Return the [x, y] coordinate for the center point of the cell that contains the specified text.  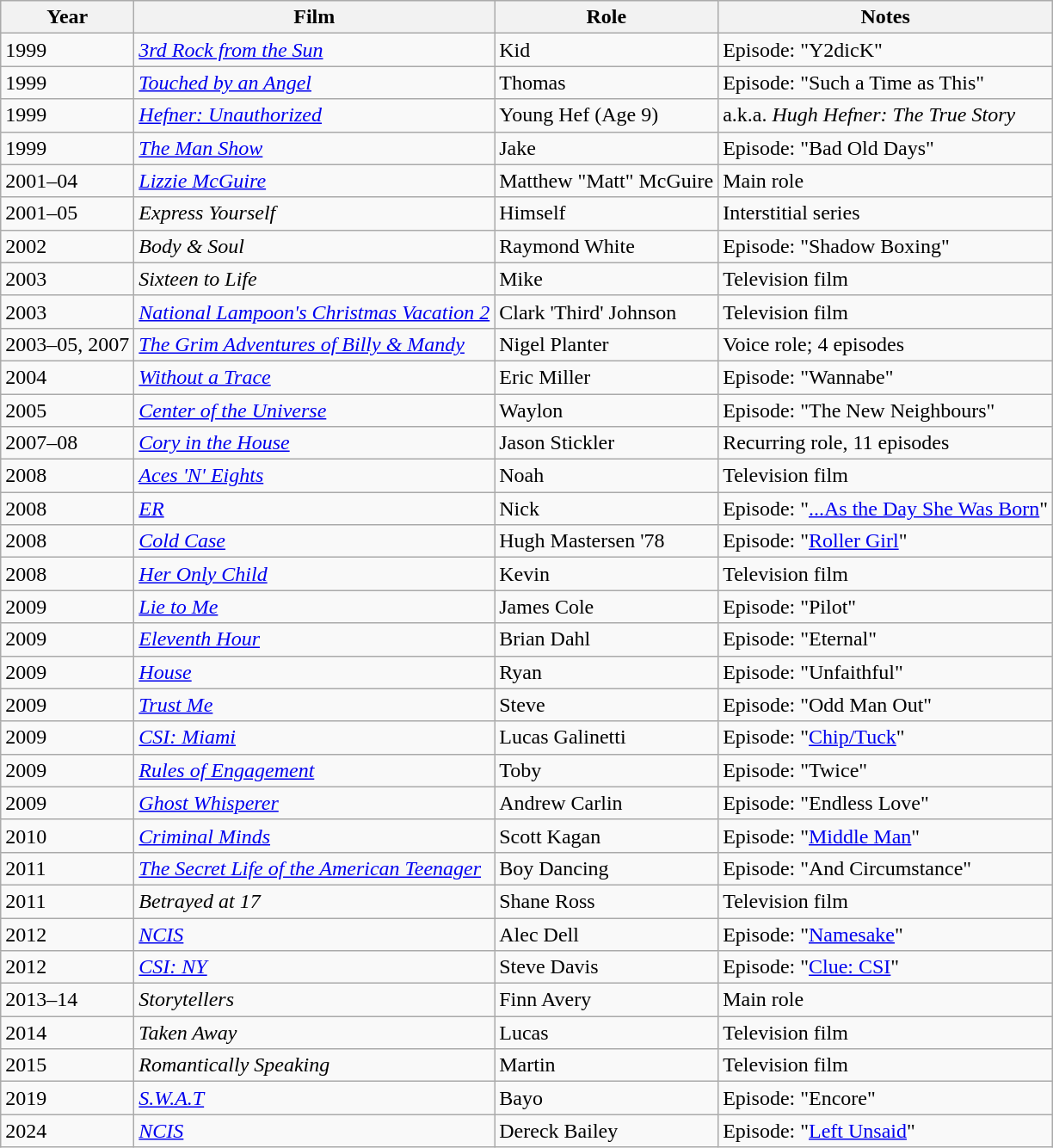
Without a Trace [315, 377]
Martin [607, 1065]
Episode: "Such a Time as This" [886, 83]
Bayo [607, 1098]
Episode: "Left Unsaid" [886, 1131]
Episode: "Twice" [886, 770]
Interstitial series [886, 213]
Jake [607, 148]
2001–05 [67, 213]
a.k.a. Hugh Hefner: The True Story [886, 115]
Episode: "Unfaithful" [886, 672]
Eleventh Hour [315, 639]
Episode: "Namesake" [886, 934]
CSI: Miami [315, 738]
Body & Soul [315, 246]
Nigel Planter [607, 344]
Trust Me [315, 705]
Young Hef (Age 9) [607, 115]
Voice role; 4 episodes [886, 344]
3rd Rock from the Sun [315, 50]
Clark 'Third' Johnson [607, 312]
Episode: "Encore" [886, 1098]
Andrew Carlin [607, 803]
Steve Davis [607, 967]
Mike [607, 279]
S.W.A.T [315, 1098]
2003–05, 2007 [67, 344]
Alec Dell [607, 934]
2002 [67, 246]
The Grim Adventures of Billy & Mandy [315, 344]
Episode: "Endless Love" [886, 803]
Episode: "...As the Day She Was Born" [886, 509]
Her Only Child [315, 574]
2019 [67, 1098]
Episode: "Y2dicK" [886, 50]
Rules of Engagement [315, 770]
Hugh Mastersen '78 [607, 541]
House [315, 672]
2014 [67, 1033]
Boy Dancing [607, 868]
2024 [67, 1131]
Kid [607, 50]
Kevin [607, 574]
Episode: "Middle Man" [886, 836]
2005 [67, 410]
Nick [607, 509]
Matthew "Matt" McGuire [607, 181]
Year [67, 17]
Thomas [607, 83]
Raymond White [607, 246]
Episode: "Odd Man Out" [886, 705]
Toby [607, 770]
Episode: "And Circumstance" [886, 868]
Episode: "Clue: CSI" [886, 967]
Express Yourself [315, 213]
2004 [67, 377]
Recurring role, 11 episodes [886, 443]
Episode: "Wannabe" [886, 377]
Noah [607, 476]
Episode: "Eternal" [886, 639]
Ghost Whisperer [315, 803]
Center of the Universe [315, 410]
Eric Miller [607, 377]
Shane Ross [607, 901]
Lucas [607, 1033]
Lucas Galinetti [607, 738]
2007–08 [67, 443]
Role [607, 17]
Cold Case [315, 541]
National Lampoon's Christmas Vacation 2 [315, 312]
Brian Dahl [607, 639]
2015 [67, 1065]
2010 [67, 836]
2001–04 [67, 181]
James Cole [607, 607]
CSI: NY [315, 967]
Finn Avery [607, 1000]
Episode: "The New Neighbours" [886, 410]
Ryan [607, 672]
Episode: "Chip/Tuck" [886, 738]
Touched by an Angel [315, 83]
The Man Show [315, 148]
Criminal Minds [315, 836]
Waylon [607, 410]
Lizzie McGuire [315, 181]
Scott Kagan [607, 836]
The Secret Life of the American Teenager [315, 868]
Episode: "Bad Old Days" [886, 148]
Jason Stickler [607, 443]
Episode: "Pilot" [886, 607]
Notes [886, 17]
Dereck Bailey [607, 1131]
Storytellers [315, 1000]
Taken Away [315, 1033]
Episode: "Roller Girl" [886, 541]
Hefner: Unauthorized [315, 115]
Aces 'N' Eights [315, 476]
Lie to Me [315, 607]
Cory in the House [315, 443]
Steve [607, 705]
Betrayed at 17 [315, 901]
Sixteen to Life [315, 279]
Film [315, 17]
Romantically Speaking [315, 1065]
Himself [607, 213]
Episode: "Shadow Boxing" [886, 246]
ER [315, 509]
2013–14 [67, 1000]
